Output the (X, Y) coordinate of the center of the cell containing the given text.  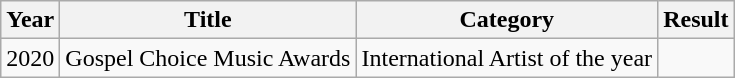
Gospel Choice Music Awards (208, 58)
Title (208, 20)
2020 (30, 58)
Category (507, 20)
Result (696, 20)
Year (30, 20)
International Artist of the year (507, 58)
